Output the (X, Y) coordinate of the center of the cell containing the given text.  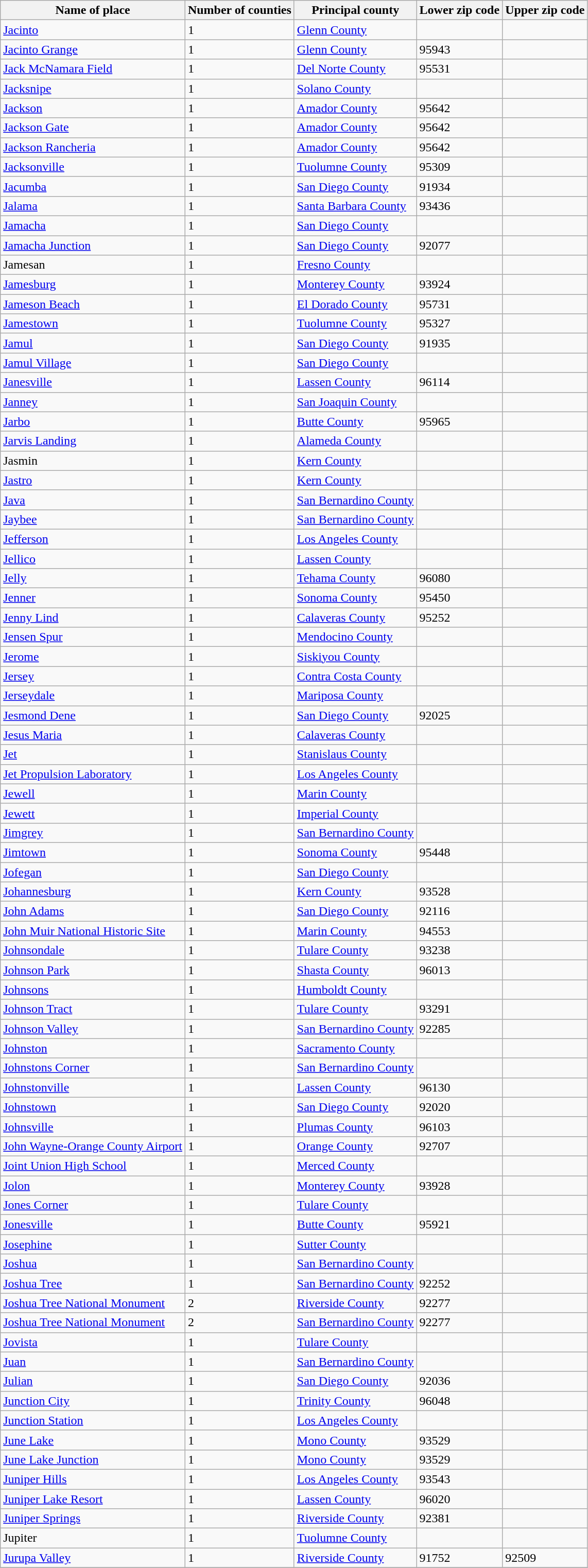
93924 (459, 285)
92285 (459, 1029)
95448 (459, 852)
Jonesville (93, 1225)
95921 (459, 1225)
Jackson Rancheria (93, 147)
Alameda County (355, 441)
Johnson Park (93, 970)
Julian (93, 1381)
Del Norte County (355, 69)
John Muir National Historic Site (93, 931)
93928 (459, 1185)
92707 (459, 1146)
96103 (459, 1126)
91752 (459, 1558)
Jesmond Dene (93, 715)
Jacumba (93, 186)
Jaybee (93, 519)
93436 (459, 206)
Jerseydale (93, 696)
Jenny Lind (93, 618)
Orange County (355, 1146)
95309 (459, 167)
Contra Costa County (355, 676)
Principal county (355, 10)
Jamul Village (93, 363)
Jasmin (93, 461)
Stanislaus County (355, 754)
92116 (459, 911)
Jovista (93, 1342)
91934 (459, 186)
Jimtown (93, 852)
93238 (459, 950)
Shasta County (355, 970)
Mariposa County (355, 696)
Jewett (93, 813)
John Adams (93, 911)
Upper zip code (545, 10)
Jarbo (93, 421)
June Lake Junction (93, 1459)
96013 (459, 970)
Josephine (93, 1244)
Jameson Beach (93, 304)
91935 (459, 343)
96114 (459, 382)
Imperial County (355, 813)
Jewell (93, 794)
92036 (459, 1381)
Humboldt County (355, 990)
Java (93, 500)
Jamacha (93, 225)
92252 (459, 1283)
Jacinto Grange (93, 49)
San Joaquin County (355, 402)
Johannesburg (93, 892)
Trinity County (355, 1401)
Jacinto (93, 30)
Merced County (355, 1166)
92077 (459, 245)
Johnston (93, 1048)
94553 (459, 931)
Fresno County (355, 265)
Jack McNamara Field (93, 69)
Juniper Springs (93, 1519)
96130 (459, 1087)
Jenner (93, 598)
Jones Corner (93, 1205)
Jolon (93, 1185)
93528 (459, 892)
Jofegan (93, 872)
Tehama County (355, 578)
Jupiter (93, 1538)
Jersey (93, 676)
Solano County (355, 89)
Sacramento County (355, 1048)
Janney (93, 402)
Johnson Valley (93, 1029)
Johnsons (93, 990)
92381 (459, 1519)
Jarvis Landing (93, 441)
Santa Barbara County (355, 206)
92025 (459, 715)
Juniper Lake Resort (93, 1499)
95252 (459, 618)
Jacksnipe (93, 89)
Jelly (93, 578)
Jacksonville (93, 167)
Jimgrey (93, 833)
Jamacha Junction (93, 245)
Jamesan (93, 265)
95965 (459, 421)
92509 (545, 1558)
Jurupa Valley (93, 1558)
Jackson (93, 108)
93291 (459, 1009)
Johnstons Corner (93, 1068)
Jesus Maria (93, 735)
John Wayne-Orange County Airport (93, 1146)
92020 (459, 1107)
Junction City (93, 1401)
Johnsondale (93, 950)
95731 (459, 304)
Juniper Hills (93, 1479)
Lower zip code (459, 10)
Plumas County (355, 1126)
Jensen Spur (93, 637)
95327 (459, 324)
Johnstown (93, 1107)
Janesville (93, 382)
Jellico (93, 558)
June Lake (93, 1440)
95450 (459, 598)
Siskiyou County (355, 657)
96048 (459, 1401)
Jet (93, 754)
95943 (459, 49)
Johnson Tract (93, 1009)
93543 (459, 1479)
Jamesburg (93, 285)
Johnsville (93, 1126)
96020 (459, 1499)
Jerome (93, 657)
Joshua Tree (93, 1283)
El Dorado County (355, 304)
Juan (93, 1362)
Joshua (93, 1264)
95531 (459, 69)
Johnstonville (93, 1087)
Jet Propulsion Laboratory (93, 774)
Sutter County (355, 1244)
Jefferson (93, 539)
Mendocino County (355, 637)
Junction Station (93, 1420)
96080 (459, 578)
Name of place (93, 10)
Number of counties (239, 10)
Jamul (93, 343)
Jalama (93, 206)
Jastro (93, 480)
Jamestown (93, 324)
Joint Union High School (93, 1166)
Jackson Gate (93, 128)
